Locate the cell with the specified text and output its [x, y] center coordinate. 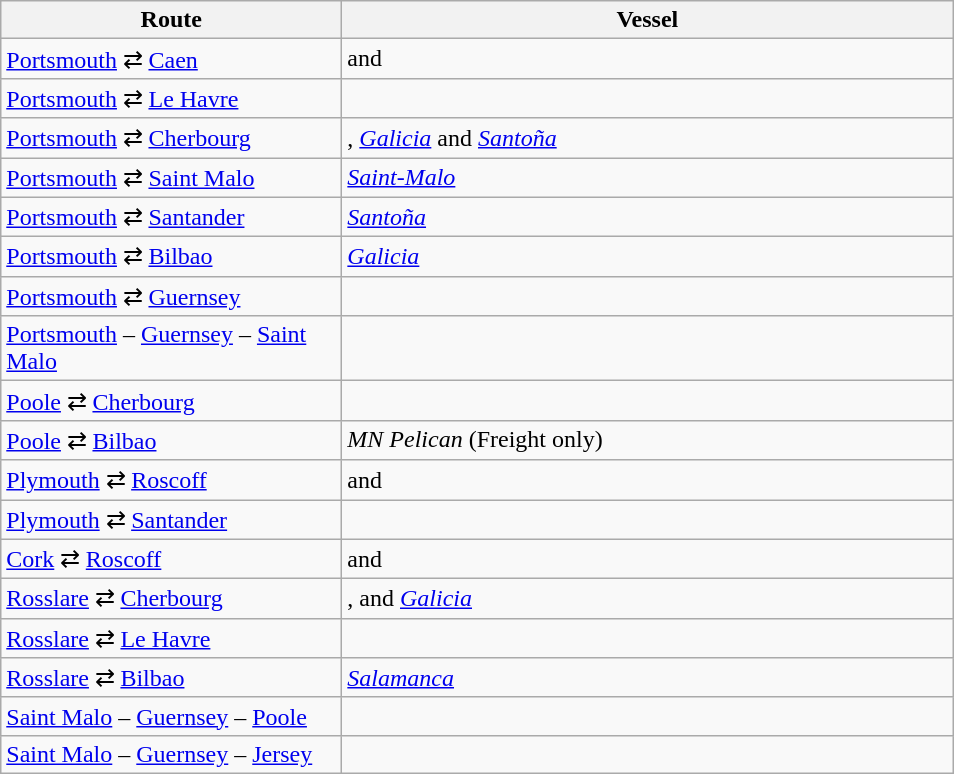
Galicia [648, 257]
, and Galicia [648, 599]
Portsmouth ⇄ Caen [172, 59]
Portsmouth – Guernsey – Saint Malo [172, 348]
Plymouth ⇄ Santander [172, 520]
Portsmouth ⇄ Saint Malo [172, 178]
Rosslare ⇄ Le Havre [172, 638]
MN Pelican (Freight only) [648, 440]
Cork ⇄ Roscoff [172, 559]
Portsmouth ⇄ Cherbourg [172, 138]
Saint Malo – Guernsey – Jersey [172, 754]
Santoña [648, 217]
Route [172, 20]
Portsmouth ⇄ Santander [172, 217]
Poole ⇄ Cherbourg [172, 401]
Salamanca [648, 678]
Rosslare ⇄ Bilbao [172, 678]
Portsmouth ⇄ Guernsey [172, 296]
Saint Malo – Guernsey – Poole [172, 716]
Poole ⇄ Bilbao [172, 440]
Saint-Malo [648, 178]
Rosslare ⇄ Cherbourg [172, 599]
Vessel [648, 20]
Portsmouth ⇄ Bilbao [172, 257]
Portsmouth ⇄ Le Havre [172, 98]
Plymouth ⇄ Roscoff [172, 480]
, Galicia and Santoña [648, 138]
